From the cell containing the given text, extract its center point as (x, y) coordinate. 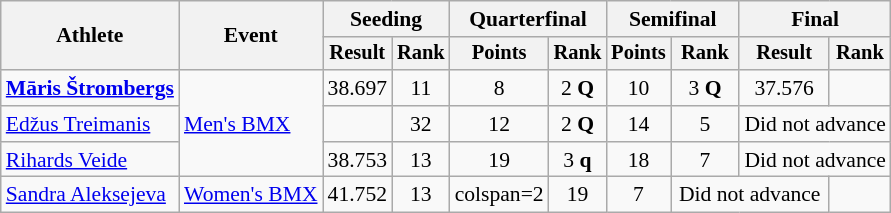
11 (421, 88)
12 (500, 124)
Rihards Veide (90, 160)
41.752 (358, 195)
Women's BMX (251, 195)
8 (500, 88)
3 Q (706, 88)
Men's BMX (251, 124)
Event (251, 36)
38.753 (358, 160)
3 q (578, 160)
5 (706, 124)
32 (421, 124)
10 (638, 88)
18 (638, 160)
38.697 (358, 88)
Athlete (90, 36)
Edžus Treimanis (90, 124)
Sandra Aleksejeva (90, 195)
Quarterfinal (528, 19)
Semifinal (672, 19)
Māris Štrombergs (90, 88)
14 (638, 124)
Final (815, 19)
37.576 (784, 88)
Seeding (386, 19)
colspan=2 (500, 195)
